Find where the given text appears and provide that cell's center as [X, Y] coordinate. 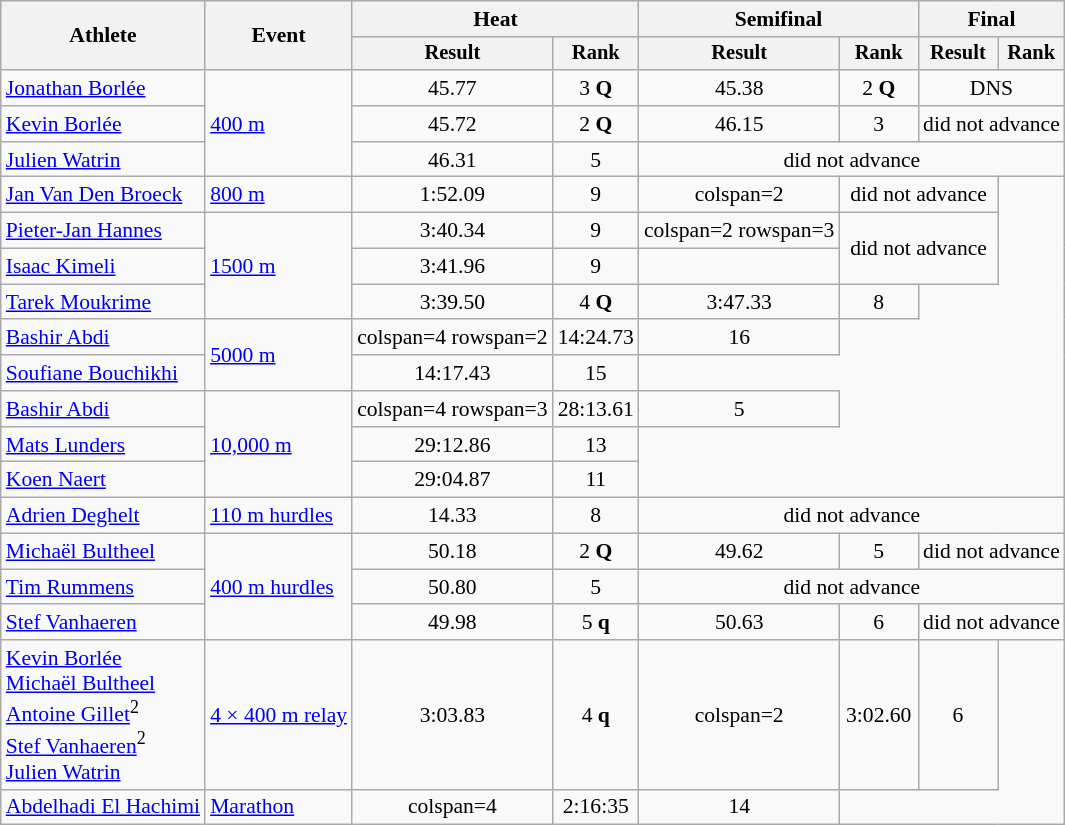
14 [740, 807]
Abdelhadi El Hachimi [103, 807]
1:52.09 [452, 195]
1500 m [278, 266]
Mats Lunders [103, 445]
4 Q [596, 302]
Adrien Deghelt [103, 516]
28:13.61 [596, 409]
50.80 [452, 587]
Michaël Bultheel [103, 552]
4 × 400 m relay [278, 714]
3:39.50 [452, 302]
Kevin BorléeMichaël BultheelAntoine Gillet2Stef Vanhaeren2Julien Watrin [103, 714]
Heat [496, 19]
14:17.43 [452, 373]
Jonathan Borlée [103, 88]
400 m [278, 124]
3 Q [596, 88]
45.77 [452, 88]
14.33 [452, 516]
49.98 [452, 623]
colspan=4 rowspan=3 [452, 409]
Tarek Moukrime [103, 302]
Soufiane Bouchikhi [103, 373]
800 m [278, 195]
Semifinal [778, 19]
3:41.96 [452, 267]
colspan=4 [452, 807]
45.38 [740, 88]
Final [992, 19]
4 q [596, 714]
13 [596, 445]
11 [596, 480]
29:12.86 [452, 445]
Marathon [278, 807]
3:47.33 [740, 302]
Stef Vanhaeren [103, 623]
3 [878, 124]
400 m hurdles [278, 588]
Julien Watrin [103, 160]
46.31 [452, 160]
colspan=4 rowspan=2 [452, 338]
50.63 [740, 623]
29:04.87 [452, 480]
5 q [596, 623]
16 [740, 338]
3:02.60 [878, 714]
3:40.34 [452, 231]
49.62 [740, 552]
2:16:35 [596, 807]
50.18 [452, 552]
5000 m [278, 356]
46.15 [740, 124]
colspan=2 rowspan=3 [740, 231]
45.72 [452, 124]
Tim Rummens [103, 587]
10,000 m [278, 444]
Jan Van Den Broeck [103, 195]
14:24.73 [596, 338]
Koen Naert [103, 480]
Athlete [103, 36]
DNS [992, 88]
Isaac Kimeli [103, 267]
Event [278, 36]
Kevin Borlée [103, 124]
3:03.83 [452, 714]
Pieter-Jan Hannes [103, 231]
110 m hurdles [278, 516]
15 [596, 373]
